For the text-containing cell, return its midpoint in [X, Y] coordinate format. 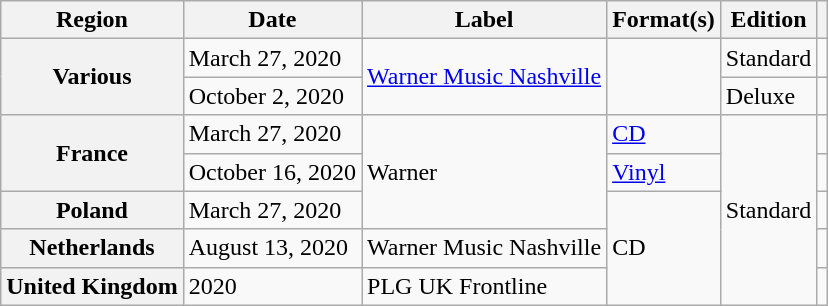
France [92, 153]
August 13, 2020 [272, 248]
Netherlands [92, 248]
Edition [768, 20]
Warner [484, 172]
Vinyl [664, 172]
October 2, 2020 [272, 96]
Label [484, 20]
Poland [92, 210]
Various [92, 77]
Date [272, 20]
PLG UK Frontline [484, 286]
Format(s) [664, 20]
United Kingdom [92, 286]
Region [92, 20]
October 16, 2020 [272, 172]
Deluxe [768, 96]
2020 [272, 286]
